Return (x, y) of the center of cell containing provided text 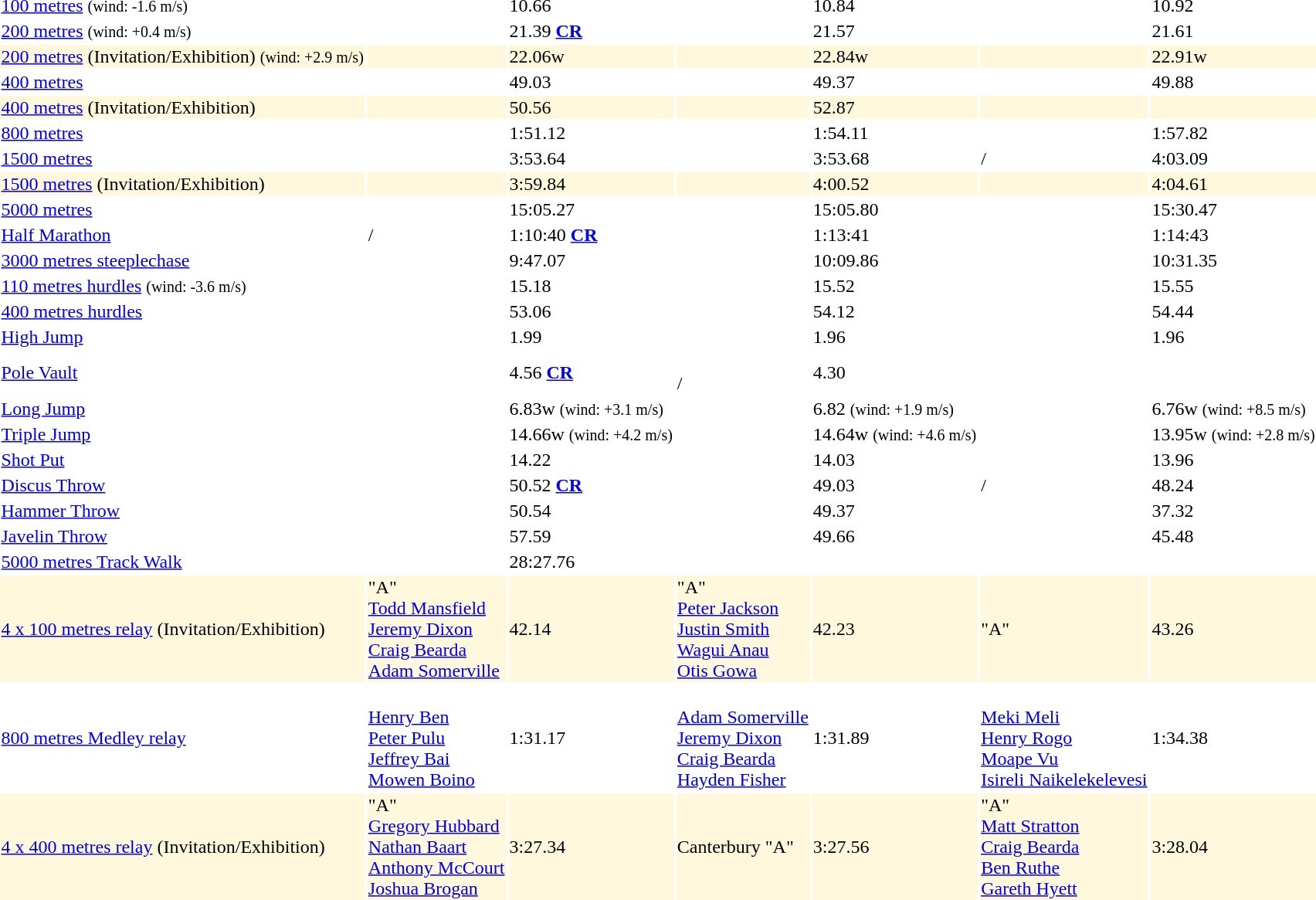
14.22 (591, 460)
14.66w (wind: +4.2 m/s) (591, 434)
9:47.07 (591, 260)
3:28.04 (1233, 847)
Half Marathon (182, 235)
"A" Gregory Hubbard Nathan Baart Anthony McCourt Joshua Brogan (436, 847)
54.12 (894, 311)
52.87 (894, 107)
1:31.89 (894, 738)
6.76w (wind: +8.5 m/s) (1233, 409)
1:51.12 (591, 133)
6.83w (wind: +3.1 m/s) (591, 409)
50.52 CR (591, 485)
1:10:40 CR (591, 235)
1:14:43 (1233, 235)
21.39 CR (591, 31)
42.23 (894, 629)
15:30.47 (1233, 209)
4.30 (894, 372)
3000 metres steeplechase (182, 260)
4:03.09 (1233, 158)
3:59.84 (591, 184)
400 metres (Invitation/Exhibition) (182, 107)
"A" Peter Jackson Justin Smith Wagui Anau Otis Gowa (743, 629)
3:53.64 (591, 158)
15.18 (591, 286)
Javelin Throw (182, 536)
1:54.11 (894, 133)
Discus Throw (182, 485)
14.64w (wind: +4.6 m/s) (894, 434)
53.06 (591, 311)
3:27.56 (894, 847)
13.96 (1233, 460)
"A" (1064, 629)
42.14 (591, 629)
1:13:41 (894, 235)
3:27.34 (591, 847)
1500 metres (Invitation/Exhibition) (182, 184)
"A" Todd Mansfield Jeremy Dixon Craig Bearda Adam Somerville (436, 629)
5000 metres Track Walk (182, 562)
Long Jump (182, 409)
15.52 (894, 286)
Canterbury "A" (743, 847)
Shot Put (182, 460)
50.56 (591, 107)
5000 metres (182, 209)
15:05.80 (894, 209)
48.24 (1233, 485)
110 metres hurdles (wind: -3.6 m/s) (182, 286)
1:57.82 (1233, 133)
4.56 CR (591, 372)
4:00.52 (894, 184)
1500 metres (182, 158)
4:04.61 (1233, 184)
49.66 (894, 536)
49.88 (1233, 82)
21.57 (894, 31)
13.95w (wind: +2.8 m/s) (1233, 434)
"A" Matt Stratton Craig Bearda Ben Ruthe Gareth Hyett (1064, 847)
800 metres Medley relay (182, 738)
4 x 400 metres relay (Invitation/Exhibition) (182, 847)
400 metres hurdles (182, 311)
1.99 (591, 337)
50.54 (591, 511)
22.06w (591, 56)
15:05.27 (591, 209)
400 metres (182, 82)
22.91w (1233, 56)
4 x 100 metres relay (Invitation/Exhibition) (182, 629)
1:34.38 (1233, 738)
Hammer Throw (182, 511)
Henry Ben Peter Pulu Jeffrey Bai Mowen Boino (436, 738)
800 metres (182, 133)
54.44 (1233, 311)
Meki Meli Henry Rogo Moape Vu Isireli Naikelekelevesi (1064, 738)
10:31.35 (1233, 260)
15.55 (1233, 286)
6.82 (wind: +1.9 m/s) (894, 409)
22.84w (894, 56)
57.59 (591, 536)
45.48 (1233, 536)
Triple Jump (182, 434)
14.03 (894, 460)
37.32 (1233, 511)
1:31.17 (591, 738)
200 metres (Invitation/Exhibition) (wind: +2.9 m/s) (182, 56)
43.26 (1233, 629)
Pole Vault (182, 372)
High Jump (182, 337)
3:53.68 (894, 158)
28:27.76 (591, 562)
21.61 (1233, 31)
10:09.86 (894, 260)
Adam Somerville Jeremy Dixon Craig Bearda Hayden Fisher (743, 738)
200 metres (wind: +0.4 m/s) (182, 31)
